Scan for the cell matching the given text and deliver its (X, Y) coordinate at center. 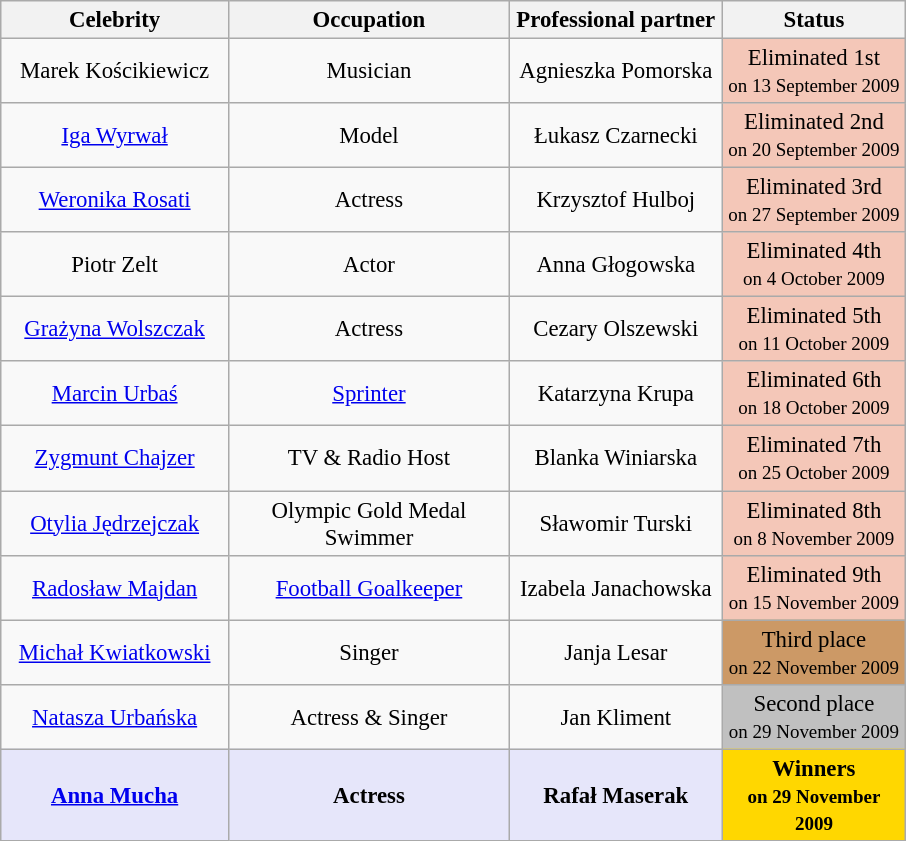
Łukasz Czarnecki (616, 136)
Eliminated 6thon 18 October 2009 (814, 394)
Sprinter (370, 394)
Winnerson 29 November 2009 (814, 795)
Eliminated 9thon 15 November 2009 (814, 588)
Piotr Zelt (115, 264)
Actress & Singer (370, 716)
Radosław Majdan (115, 588)
Eliminated 4thon 4 October 2009 (814, 264)
Status (814, 20)
Rafał Maserak (616, 795)
Actor (370, 264)
Marcin Urbaś (115, 394)
Football Goalkeeper (370, 588)
Singer (370, 652)
Weronika Rosati (115, 200)
Professional partner (616, 20)
Musician (370, 70)
Marek Kościkiewicz (115, 70)
Model (370, 136)
Sławomir Turski (616, 522)
Iga Wyrwał (115, 136)
Third placeon 22 November 2009 (814, 652)
Eliminated 2ndon 20 September 2009 (814, 136)
Eliminated 7thon 25 October 2009 (814, 458)
Eliminated 5thon 11 October 2009 (814, 330)
Cezary Olszewski (616, 330)
Michał Kwiatkowski (115, 652)
Olympic Gold Medal Swimmer (370, 522)
Blanka Winiarska (616, 458)
Eliminated 1ston 13 September 2009 (814, 70)
Agnieszka Pomorska (616, 70)
Jan Kliment (616, 716)
Zygmunt Chajzer (115, 458)
Eliminated 3rdon 27 September 2009 (814, 200)
Katarzyna Krupa (616, 394)
Otylia Jędrzejczak (115, 522)
Second placeon 29 November 2009 (814, 716)
Natasza Urbańska (115, 716)
Izabela Janachowska (616, 588)
TV & Radio Host (370, 458)
Grażyna Wolszczak (115, 330)
Celebrity (115, 20)
Eliminated 8thon 8 November 2009 (814, 522)
Anna Mucha (115, 795)
Anna Głogowska (616, 264)
Krzysztof Hulboj (616, 200)
Janja Lesar (616, 652)
Occupation (370, 20)
